Output the [x, y] coordinate of the center of the cell containing the given text.  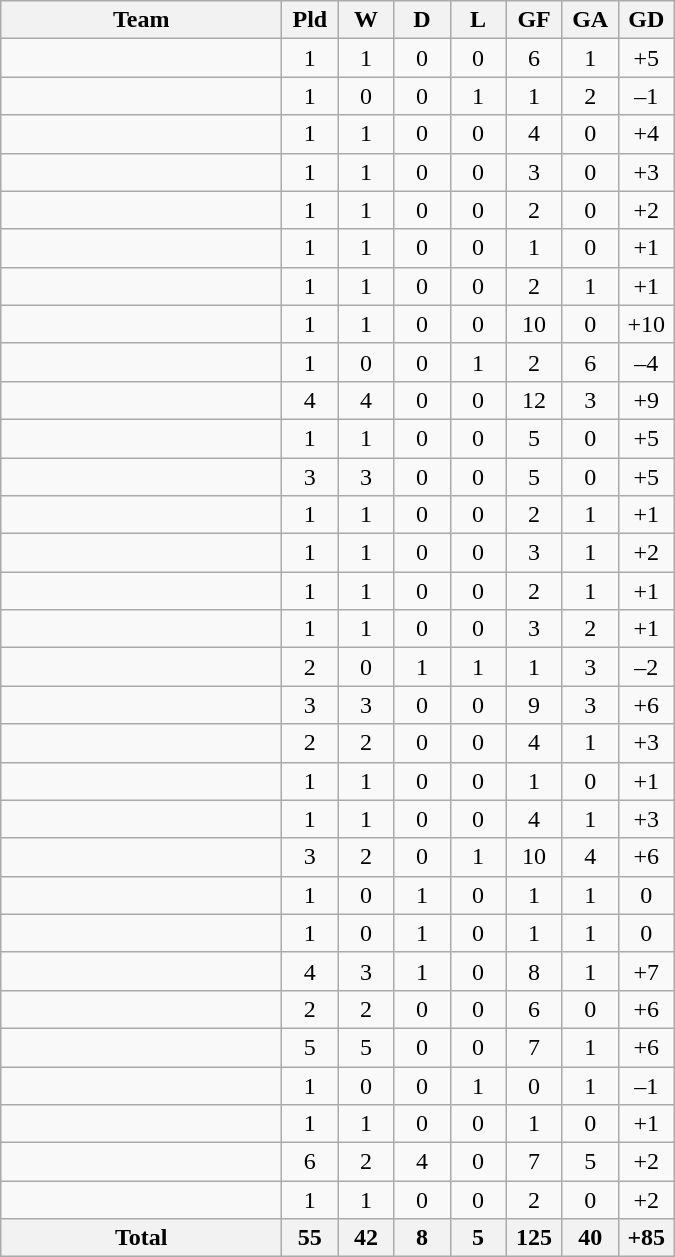
+10 [646, 324]
+4 [646, 134]
+7 [646, 971]
Team [142, 20]
+85 [646, 1238]
9 [534, 705]
L [478, 20]
Total [142, 1238]
GD [646, 20]
12 [534, 400]
GF [534, 20]
42 [366, 1238]
Pld [310, 20]
55 [310, 1238]
–2 [646, 667]
40 [590, 1238]
–4 [646, 362]
125 [534, 1238]
+9 [646, 400]
D [422, 20]
GA [590, 20]
W [366, 20]
